Scan for the cell matching the given text and deliver its (X, Y) coordinate at center. 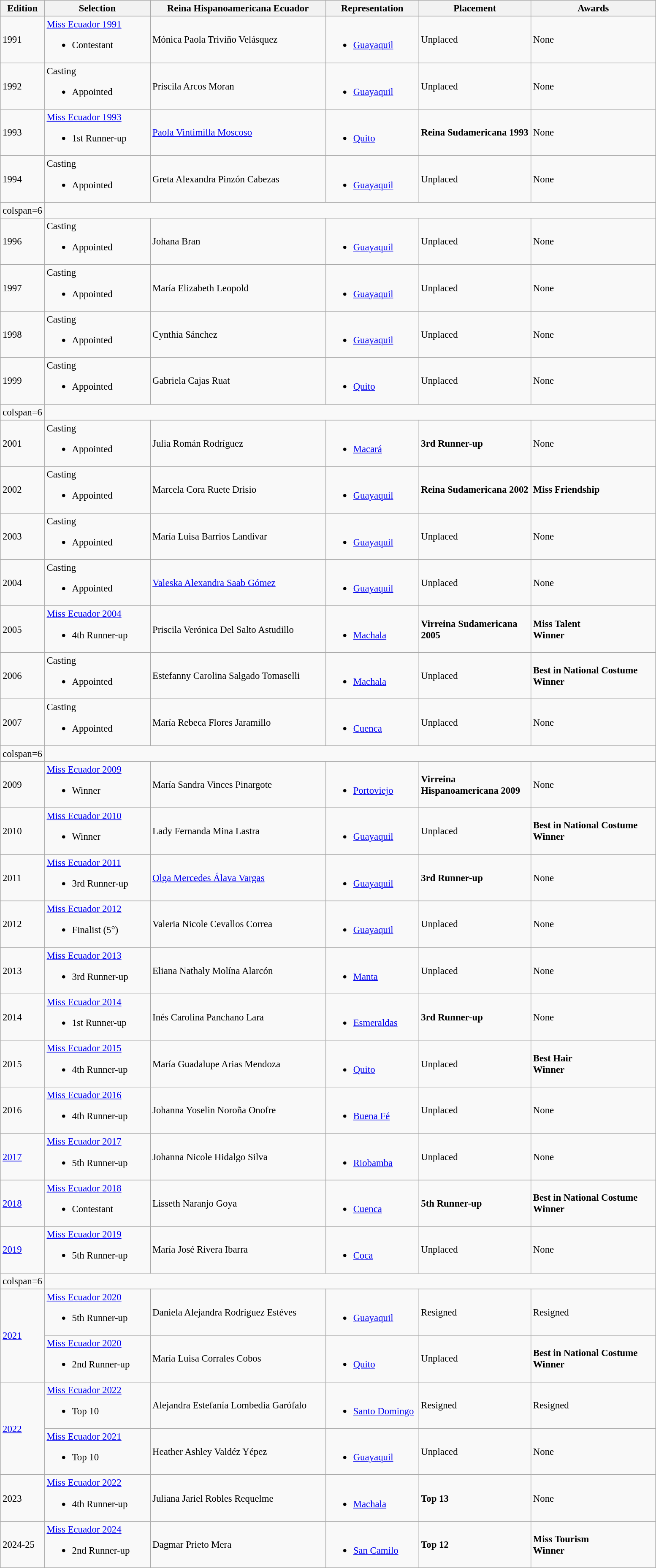
Daniela Alejandra Rodríguez Estéves (238, 1312)
Best HairWinner (594, 1064)
Miss Ecuador 2018Contestant (97, 1203)
Miss Ecuador 20164th Runner-up (97, 1110)
2024-25 (22, 1545)
Greta Alexandra Pinzón Cabezas (238, 179)
Miss Ecuador 20113rd Runner-up (97, 878)
2002 (22, 490)
Macará (372, 443)
Johanna Yoselin Noroña Onofre (238, 1110)
Priscila Arcos Moran (238, 86)
2013 (22, 971)
Miss Ecuador 2022Top 10 (97, 1405)
Edition (22, 8)
Portoviejo (372, 785)
Dagmar Prieto Mera (238, 1545)
Lady Fernanda Mina Lastra (238, 831)
Virreina Hispanoamericana 2009 (475, 785)
1999 (22, 381)
1996 (22, 241)
Miss Friendship (594, 490)
Juliana Jariel Robles Requelme (238, 1498)
Miss Ecuador 2010Winner (97, 831)
Miss Ecuador 20154th Runner-up (97, 1064)
Paola Vintimilla Moscoso (238, 133)
Reina Sudamericana 2002 (475, 490)
Reina Sudamericana 1993 (475, 133)
Miss Ecuador 2012Finalist (5°) (97, 924)
Awards (594, 8)
Miss Ecuador 2021Top 10 (97, 1451)
2006 (22, 676)
Marcela Cora Ruete Drisio (238, 490)
Alejandra Estefanía Lombedia Garófalo (238, 1405)
Riobamba (372, 1157)
Inés Carolina Panchano Lara (238, 1017)
2009 (22, 785)
Eliana Nathaly Molína Alarcón (238, 971)
María Sandra Vinces Pinargote (238, 785)
Top 12 (475, 1545)
Gabriela Cajas Ruat (238, 381)
2012 (22, 924)
Selection (97, 8)
2001 (22, 443)
2011 (22, 878)
Miss Ecuador 20133rd Runner-up (97, 971)
2018 (22, 1203)
Miss Ecuador 19931st Runner-up (97, 133)
1991 (22, 40)
Coca (372, 1250)
Santo Domingo (372, 1405)
Priscila Verónica Del Salto Astudillo (238, 629)
Miss Ecuador 20195th Runner-up (97, 1250)
Miss TourismWinner (594, 1545)
2003 (22, 536)
Heather Ashley Valdéz Yépez (238, 1451)
María Elizabeth Leopold (238, 288)
2019 (22, 1250)
Esmeraldas (372, 1017)
Valeria Nicole Cevallos Correa (238, 924)
Miss Ecuador 20175th Runner-up (97, 1157)
María Luisa Barrios Landívar (238, 536)
Estefanny Carolina Salgado Tomaselli (238, 676)
Valeska Alexandra Saab Gómez (238, 583)
2023 (22, 1498)
Manta (372, 971)
2014 (22, 1017)
1994 (22, 179)
Julia Román Rodríguez (238, 443)
Miss Ecuador 20202nd Runner-up (97, 1359)
San Camilo (372, 1545)
2007 (22, 722)
Mónica Paola Triviño Velásquez (238, 40)
María Guadalupe Arias Mendoza (238, 1064)
Johanna Nicole Hidalgo Silva (238, 1157)
2022 (22, 1428)
2016 (22, 1110)
María Rebeca Flores Jaramillo (238, 722)
2015 (22, 1064)
Representation (372, 8)
María José Rivera Ibarra (238, 1250)
1992 (22, 86)
Miss Ecuador 20224th Runner-up (97, 1498)
2010 (22, 831)
Lisseth Naranjo Goya (238, 1203)
Buena Fé (372, 1110)
5th Runner-up (475, 1203)
2005 (22, 629)
Miss Ecuador 2009Winner (97, 785)
Miss Ecuador 1991Contestant (97, 40)
Virreina Sudamericana 2005 (475, 629)
Miss TalentWinner (594, 629)
María Luisa Corrales Cobos (238, 1359)
Miss Ecuador 20205th Runner-up (97, 1312)
Reina Hispanoamericana Ecuador (238, 8)
Miss Ecuador 20044th Runner-up (97, 629)
Top 13 (475, 1498)
2004 (22, 583)
2017 (22, 1157)
Miss Ecuador 20141st Runner-up (97, 1017)
1993 (22, 133)
Olga Mercedes Álava Vargas (238, 878)
Johana Bran (238, 241)
1997 (22, 288)
Cynthia Sánchez (238, 334)
Miss Ecuador 20242nd Runner-up (97, 1545)
1998 (22, 334)
Placement (475, 8)
2021 (22, 1335)
